Return the [X, Y] coordinate for the center point of the cell that contains the specified text.  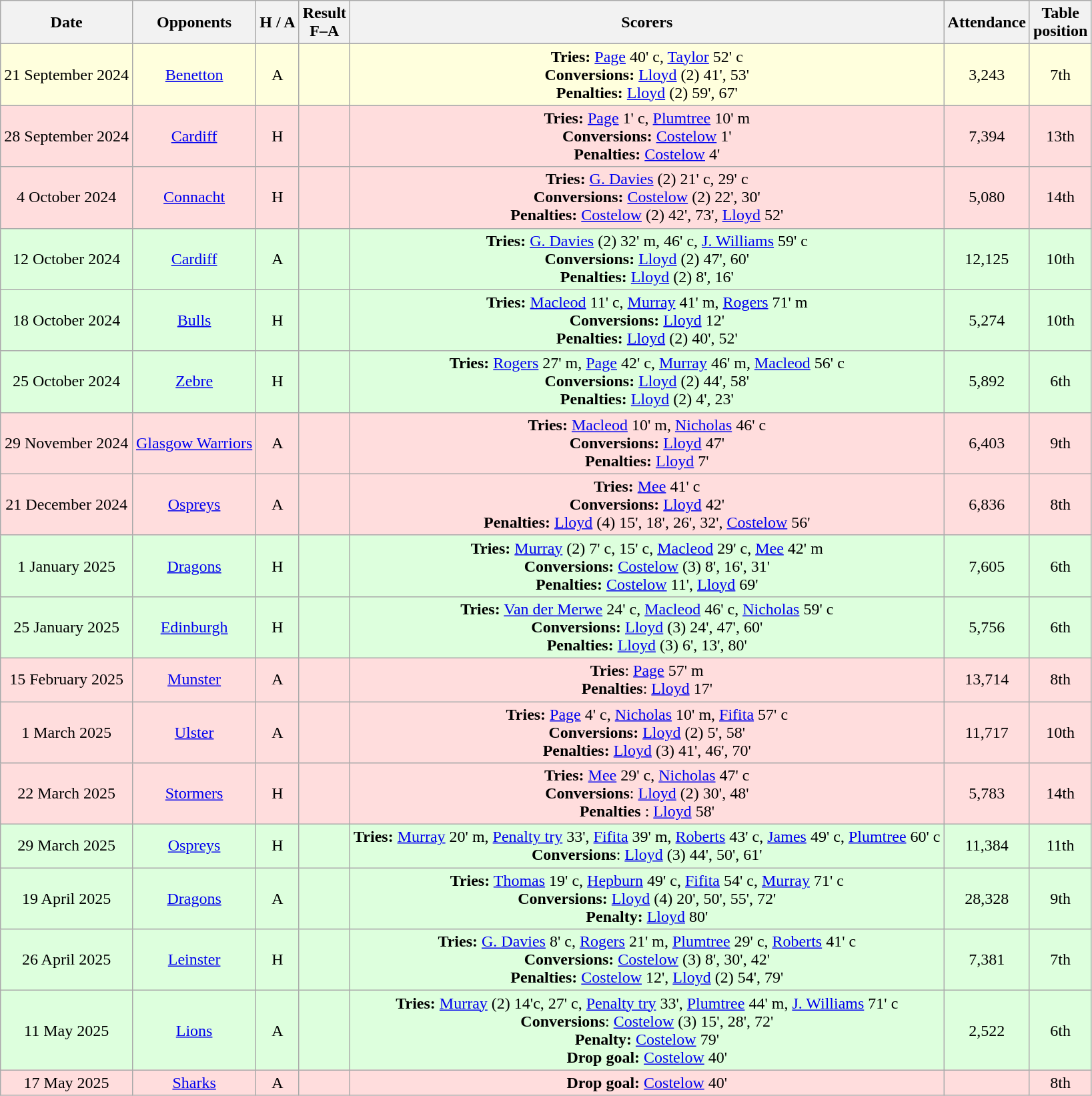
Attendance [987, 23]
Tries: Mee 29' c, Nicholas 47' cConversions: Lloyd (2) 30', 48'Penalties : Lloyd 58' [647, 794]
Tries: Page 1' c, Plumtree 10' mConversions: Costelow 1'Penalties: Costelow 4' [647, 136]
22 March 2025 [67, 794]
Tries: Page 4' c, Nicholas 10' m, Fifita 57' cConversions: Lloyd (2) 5', 58'Penalties: Lloyd (3) 41', 46', 70' [647, 732]
1 January 2025 [67, 566]
29 March 2025 [67, 846]
7,381 [987, 960]
Opponents [193, 23]
21 December 2024 [67, 504]
11th [1060, 846]
5,080 [987, 197]
Tries: G. Davies 8' c, Rogers 21' m, Plumtree 29' c, Roberts 41' cConversions: Costelow (3) 8', 30', 42'Penalties: Costelow 12', Lloyd (2) 54', 79' [647, 960]
ResultF–A [324, 23]
7,394 [987, 136]
Tries: Van der Merwe 24' c, Macleod 46' c, Nicholas 59' cConversions: Lloyd (3) 24', 47', 60'Penalties: Lloyd (3) 6', 13', 80' [647, 627]
Tries: Page 57' mPenalties: Lloyd 17' [647, 679]
Tries: Page 40' c, Taylor 52' cConversions: Lloyd (2) 41', 53'Penalties: Lloyd (2) 59', 67' [647, 75]
Tries: Rogers 27' m, Page 42' c, Murray 46' m, Macleod 56' cConversions: Lloyd (2) 44', 58'Penalties: Lloyd (2) 4', 23' [647, 382]
Date [67, 23]
Sharks [193, 1083]
2,522 [987, 1030]
Tries: Murray 20' m, Penalty try 33', Fifita 39' m, Roberts 43' c, James 49' c, Plumtree 60' cConversions: Lloyd (3) 44', 50', 61' [647, 846]
5,892 [987, 382]
25 October 2024 [67, 382]
15 February 2025 [67, 679]
Lions [193, 1030]
Tries: Thomas 19' c, Hepburn 49' c, Fifita 54' c, Murray 71' cConversions: Lloyd (4) 20', 50', 55', 72'Penalty: Lloyd 80' [647, 899]
Leinster [193, 960]
3,243 [987, 75]
11,384 [987, 846]
25 January 2025 [67, 627]
Ulster [193, 732]
17 May 2025 [67, 1083]
Drop goal: Costelow 40' [647, 1083]
21 September 2024 [67, 75]
Connacht [193, 197]
Edinburgh [193, 627]
Tries: G. Davies (2) 21' c, 29' cConversions: Costelow (2) 22', 30'Penalties: Costelow (2) 42', 73', Lloyd 52' [647, 197]
12,125 [987, 259]
Stormers [193, 794]
Benetton [193, 75]
Scorers [647, 23]
6,403 [987, 443]
5,783 [987, 794]
Tableposition [1060, 23]
Zebre [193, 382]
18 October 2024 [67, 320]
Munster [193, 679]
11,717 [987, 732]
28 September 2024 [67, 136]
11 May 2025 [67, 1030]
Tries: Macleod 10' m, Nicholas 46' cConversions: Lloyd 47'Penalties: Lloyd 7' [647, 443]
29 November 2024 [67, 443]
H / A [278, 23]
Tries: Murray (2) 7' c, 15' c, Macleod 29' c, Mee 42' mConversions: Costelow (3) 8', 16', 31'Penalties: Costelow 11', Lloyd 69' [647, 566]
7,605 [987, 566]
19 April 2025 [67, 899]
5,756 [987, 627]
12 October 2024 [67, 259]
13,714 [987, 679]
6,836 [987, 504]
13th [1060, 136]
Tries: G. Davies (2) 32' m, 46' c, J. Williams 59' cConversions: Lloyd (2) 47', 60'Penalties: Lloyd (2) 8', 16' [647, 259]
Tries: Macleod 11' c, Murray 41' m, Rogers 71' mConversions: Lloyd 12'Penalties: Lloyd (2) 40', 52' [647, 320]
1 March 2025 [67, 732]
4 October 2024 [67, 197]
28,328 [987, 899]
5,274 [987, 320]
Bulls [193, 320]
Tries: Mee 41' cConversions: Lloyd 42'Penalties: Lloyd (4) 15', 18', 26', 32', Costelow 56' [647, 504]
Glasgow Warriors [193, 443]
26 April 2025 [67, 960]
